For the text-containing cell, return its midpoint in (X, Y) coordinate format. 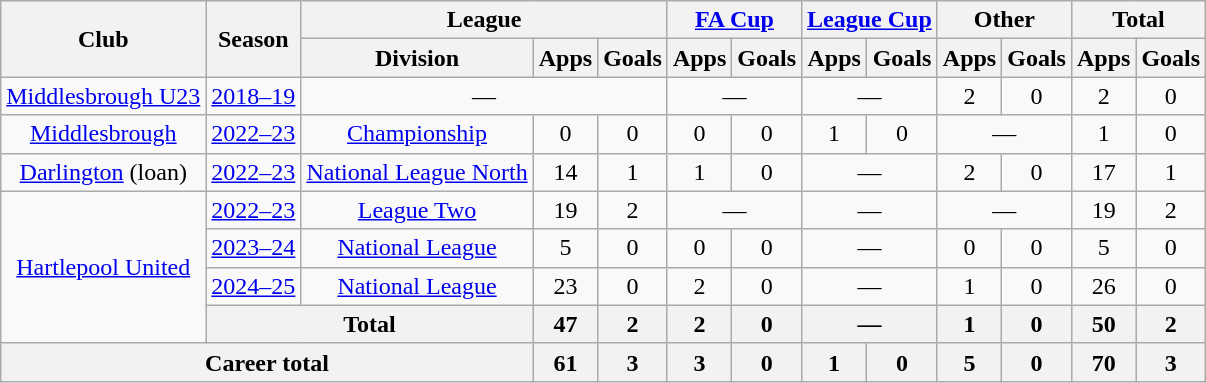
26 (1103, 286)
Middlesbrough U23 (104, 96)
14 (565, 172)
50 (1103, 324)
47 (565, 324)
Career total (267, 362)
17 (1103, 172)
61 (565, 362)
2023–24 (254, 248)
League (484, 20)
Hartlepool United (104, 267)
League Cup (870, 20)
FA Cup (734, 20)
National League North (417, 172)
Club (104, 39)
2018–19 (254, 96)
Darlington (loan) (104, 172)
Division (417, 58)
70 (1103, 362)
Middlesbrough (104, 134)
2024–25 (254, 286)
League Two (417, 210)
23 (565, 286)
Other (1004, 20)
Season (254, 39)
Championship (417, 134)
